For the text-containing cell, return its midpoint in (X, Y) coordinate format. 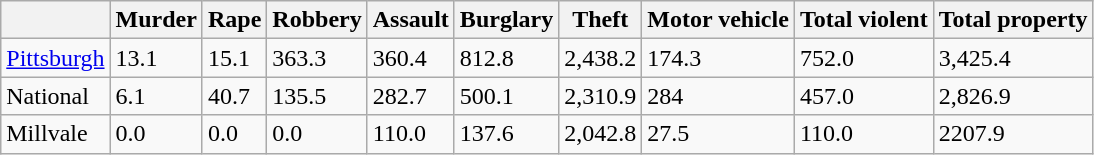
2,438.2 (600, 58)
500.1 (506, 96)
360.4 (410, 58)
13.1 (156, 58)
174.3 (718, 58)
Motor vehicle (718, 20)
282.7 (410, 96)
Pittsburgh (56, 58)
2,042.8 (600, 134)
3,425.4 (1013, 58)
National (56, 96)
40.7 (234, 96)
2,826.9 (1013, 96)
Murder (156, 20)
Robbery (317, 20)
Burglary (506, 20)
2,310.9 (600, 96)
2207.9 (1013, 134)
6.1 (156, 96)
Millvale (56, 134)
Rape (234, 20)
284 (718, 96)
137.6 (506, 134)
27.5 (718, 134)
812.8 (506, 58)
135.5 (317, 96)
Assault (410, 20)
363.3 (317, 58)
Total property (1013, 20)
Theft (600, 20)
752.0 (864, 58)
Total violent (864, 20)
15.1 (234, 58)
457.0 (864, 96)
